Determine the [X, Y] coordinate at the center of the cell enclosing the given text.  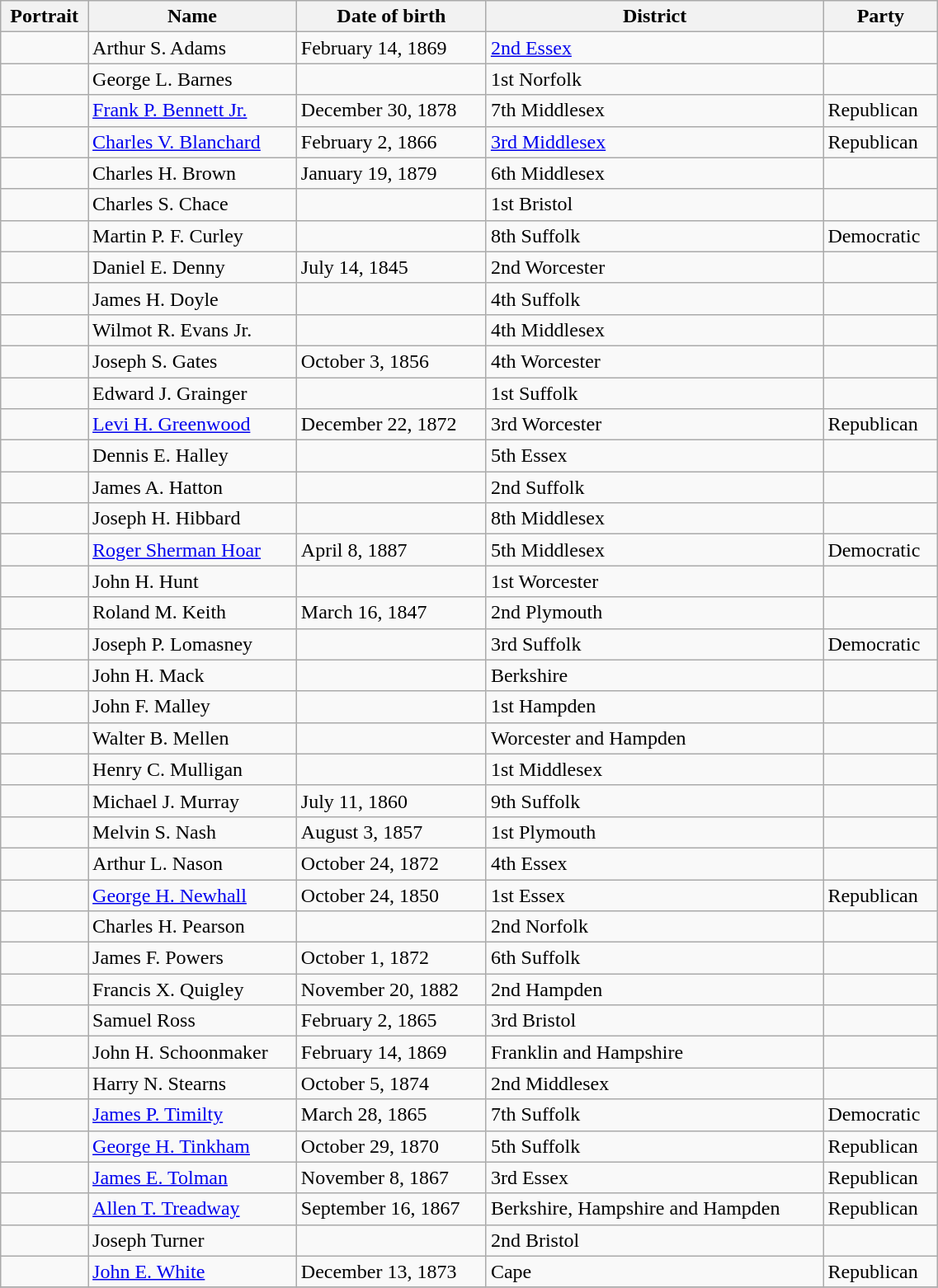
Harry N. Stearns [193, 1084]
Charles S. Chace [193, 204]
4th Worcester [654, 361]
1st Suffolk [654, 393]
3rd Suffolk [654, 644]
Henry C. Mulligan [193, 769]
2nd Essex [654, 48]
Cape [654, 1272]
1st Plymouth [654, 832]
Portrait [45, 16]
July 14, 1845 [391, 267]
Dennis E. Halley [193, 456]
December 30, 1878 [391, 110]
8th Middlesex [654, 519]
Melvin S. Nash [193, 832]
Joseph P. Lomasney [193, 644]
1st Worcester [654, 581]
Berkshire [654, 675]
2nd Suffolk [654, 487]
1st Norfolk [654, 79]
District [654, 16]
October 3, 1856 [391, 361]
1st Bristol [654, 204]
November 8, 1867 [391, 1178]
John H. Mack [193, 675]
9th Suffolk [654, 801]
Arthur L. Nason [193, 863]
March 28, 1865 [391, 1115]
Michael J. Murray [193, 801]
Martin P. F. Curley [193, 236]
2nd Hampden [654, 990]
September 16, 1867 [391, 1209]
5th Middlesex [654, 550]
2nd Middlesex [654, 1084]
Walter B. Mellen [193, 738]
Joseph H. Hibbard [193, 519]
2nd Norfolk [654, 927]
Levi H. Greenwood [193, 425]
5th Suffolk [654, 1146]
James A. Hatton [193, 487]
Charles V. Blanchard [193, 142]
3rd Worcester [654, 425]
Name [193, 16]
James P. Timilty [193, 1115]
February 2, 1866 [391, 142]
James E. Tolman [193, 1178]
Berkshire, Hampshire and Hampden [654, 1209]
Francis X. Quigley [193, 990]
3rd Essex [654, 1178]
John F. Malley [193, 707]
2nd Bristol [654, 1240]
6th Suffolk [654, 958]
Edward J. Grainger [193, 393]
Party [881, 16]
Roland M. Keith [193, 613]
October 5, 1874 [391, 1084]
October 1, 1872 [391, 958]
4th Suffolk [654, 298]
3rd Middlesex [654, 142]
George H. Newhall [193, 895]
October 24, 1850 [391, 895]
4th Middlesex [654, 330]
Samuel Ross [193, 1021]
November 20, 1882 [391, 990]
December 22, 1872 [391, 425]
3rd Bristol [654, 1021]
George L. Barnes [193, 79]
Joseph Turner [193, 1240]
August 3, 1857 [391, 832]
George H. Tinkham [193, 1146]
Arthur S. Adams [193, 48]
John H. Schoonmaker [193, 1052]
Date of birth [391, 16]
2nd Worcester [654, 267]
Wilmot R. Evans Jr. [193, 330]
October 29, 1870 [391, 1146]
2nd Plymouth [654, 613]
July 11, 1860 [391, 801]
6th Middlesex [654, 173]
Charles H. Brown [193, 173]
4th Essex [654, 863]
Worcester and Hampden [654, 738]
Daniel E. Denny [193, 267]
John H. Hunt [193, 581]
5th Essex [654, 456]
1st Hampden [654, 707]
1st Middlesex [654, 769]
James F. Powers [193, 958]
October 24, 1872 [391, 863]
James H. Doyle [193, 298]
7th Middlesex [654, 110]
Joseph S. Gates [193, 361]
8th Suffolk [654, 236]
January 19, 1879 [391, 173]
1st Essex [654, 895]
December 13, 1873 [391, 1272]
Frank P. Bennett Jr. [193, 110]
February 2, 1865 [391, 1021]
Charles H. Pearson [193, 927]
Roger Sherman Hoar [193, 550]
March 16, 1847 [391, 613]
Allen T. Treadway [193, 1209]
7th Suffolk [654, 1115]
Franklin and Hampshire [654, 1052]
April 8, 1887 [391, 550]
John E. White [193, 1272]
